Determine the (X, Y) coordinate at the center of the cell enclosing the given text.  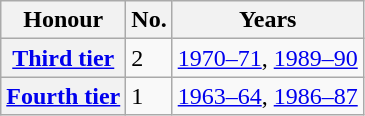
1963–64, 1986–87 (268, 96)
1970–71, 1989–90 (268, 58)
2 (149, 58)
Third tier (64, 58)
Fourth tier (64, 96)
Years (268, 20)
1 (149, 96)
Honour (64, 20)
No. (149, 20)
